Pinpoint the cell where the given text exists, returning its (x, y) midpoint coordinate. 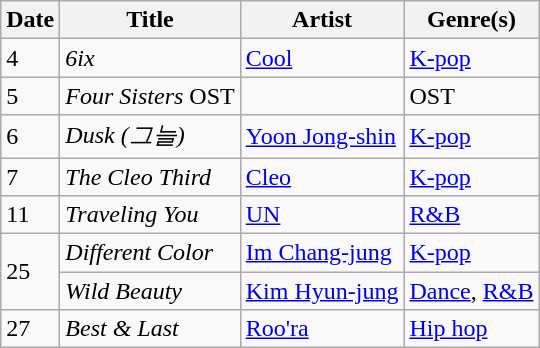
Yoon Jong-shin (322, 136)
Different Color (150, 253)
7 (30, 177)
Artist (322, 20)
Im Chang-jung (322, 253)
Title (150, 20)
6ix (150, 58)
Cool (322, 58)
5 (30, 96)
Genre(s) (472, 20)
Cleo (322, 177)
Kim Hyun-jung (322, 291)
4 (30, 58)
11 (30, 215)
The Cleo Third (150, 177)
27 (30, 329)
Four Sisters OST (150, 96)
6 (30, 136)
Wild Beauty (150, 291)
Best & Last (150, 329)
Date (30, 20)
Roo'ra (322, 329)
OST (472, 96)
Traveling You (150, 215)
Dusk (그늘) (150, 136)
R&B (472, 215)
Dance, R&B (472, 291)
25 (30, 272)
UN (322, 215)
Hip hop (472, 329)
